Identify which cell holds the provided text, then report its (X, Y) central coordinate. 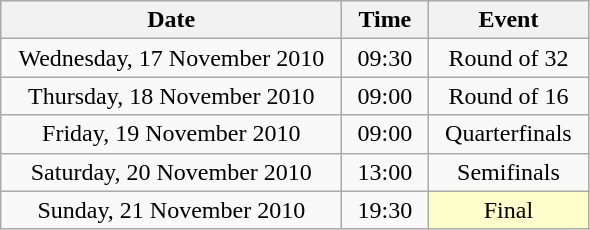
13:00 (385, 172)
Date (172, 20)
Wednesday, 17 November 2010 (172, 58)
Friday, 19 November 2010 (172, 134)
Quarterfinals (508, 134)
Event (508, 20)
Saturday, 20 November 2010 (172, 172)
19:30 (385, 210)
Final (508, 210)
Round of 32 (508, 58)
Semifinals (508, 172)
Round of 16 (508, 96)
Thursday, 18 November 2010 (172, 96)
Time (385, 20)
Sunday, 21 November 2010 (172, 210)
09:30 (385, 58)
